Output the [X, Y] coordinate of the center of the cell containing the given text.  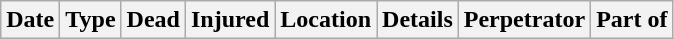
Date [30, 20]
Perpetrator [524, 20]
Location [326, 20]
Injured [230, 20]
Type [90, 20]
Dead [153, 20]
Part of [632, 20]
Details [418, 20]
